Pinpoint the cell where the given text exists, returning its [X, Y] midpoint coordinate. 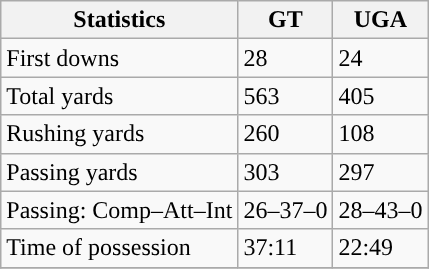
Total yards [120, 96]
303 [286, 172]
First downs [120, 58]
Time of possession [120, 248]
405 [380, 96]
108 [380, 134]
Passing yards [120, 172]
GT [286, 20]
37:11 [286, 248]
22:49 [380, 248]
260 [286, 134]
26–37–0 [286, 210]
28 [286, 58]
297 [380, 172]
24 [380, 58]
563 [286, 96]
Statistics [120, 20]
UGA [380, 20]
28–43–0 [380, 210]
Passing: Comp–Att–Int [120, 210]
Rushing yards [120, 134]
